Return the (x, y) coordinate for the center point of the cell that contains the specified text.  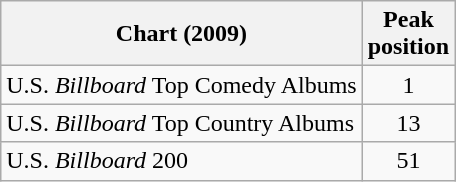
Peakposition (408, 34)
U.S. Billboard Top Country Albums (182, 123)
51 (408, 161)
13 (408, 123)
1 (408, 85)
U.S. Billboard Top Comedy Albums (182, 85)
U.S. Billboard 200 (182, 161)
Chart (2009) (182, 34)
